Scan for the cell matching the given text and deliver its (X, Y) coordinate at center. 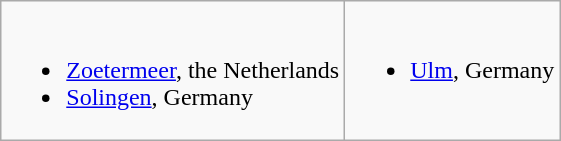
Zoetermeer, the Netherlands Solingen, Germany (173, 71)
Ulm, Germany (452, 71)
